Find where the given text appears and provide that cell's center as [X, Y] coordinate. 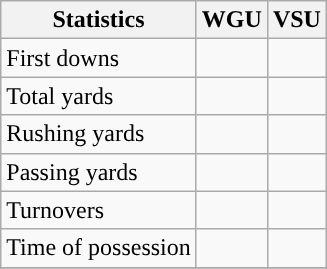
Turnovers [99, 210]
Passing yards [99, 172]
Rushing yards [99, 134]
First downs [99, 58]
Total yards [99, 96]
Statistics [99, 20]
Time of possession [99, 248]
VSU [296, 20]
WGU [232, 20]
